Detect which cell encompasses the target text, then output its (X, Y) center coordinate. 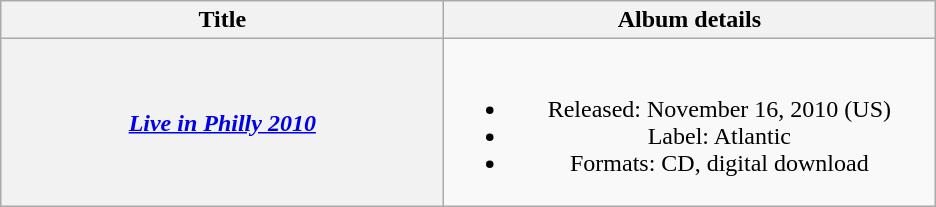
Live in Philly 2010 (222, 122)
Album details (690, 20)
Title (222, 20)
Released: November 16, 2010 (US)Label: AtlanticFormats: CD, digital download (690, 122)
